Determine the (x, y) coordinate at the center of the cell enclosing the given text.  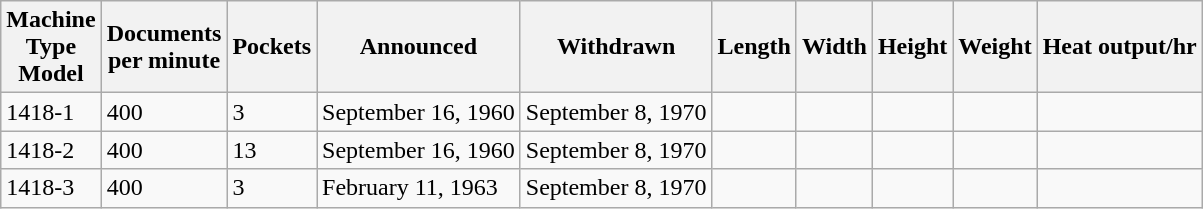
1418-3 (51, 188)
Announced (419, 47)
Height (912, 47)
1418-1 (51, 112)
1418-2 (51, 150)
Withdrawn (616, 47)
Pockets (272, 47)
Length (754, 47)
13 (272, 150)
Width (834, 47)
February 11, 1963 (419, 188)
MachineTypeModel (51, 47)
Documentsper minute (164, 47)
Heat output/hr (1120, 47)
Weight (995, 47)
